Identify which cell holds the provided text, then report its [X, Y] central coordinate. 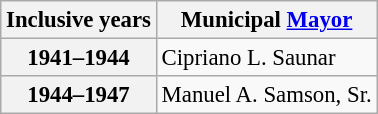
1944–1947 [79, 95]
1941–1944 [79, 58]
Municipal Mayor [266, 20]
Manuel A. Samson, Sr. [266, 95]
Inclusive years [79, 20]
Cipriano L. Saunar [266, 58]
